Capture the cell that displays the provided text and extract its (X, Y) central coordinate. 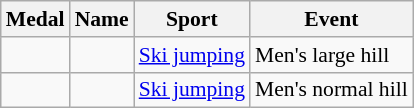
Event (332, 19)
Men's normal hill (332, 90)
Men's large hill (332, 55)
Medal (36, 19)
Name (102, 19)
Sport (192, 19)
